For the text-containing cell, return its midpoint in [X, Y] coordinate format. 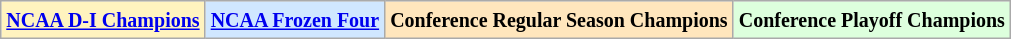
NCAA D-I Champions [103, 20]
NCAA Frozen Four [295, 20]
Conference Regular Season Champions [560, 20]
Conference Playoff Champions [872, 20]
